Determine the [X, Y] coordinate at the center of the cell enclosing the given text.  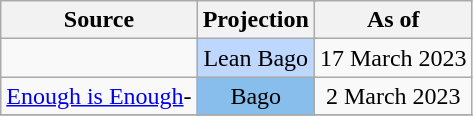
Bago [256, 96]
Enough is Enough- [99, 96]
Lean Bago [256, 58]
2 March 2023 [393, 96]
Projection [256, 20]
Source [99, 20]
17 March 2023 [393, 58]
As of [393, 20]
